Extract the [x, y] coordinate from the center of the cell holding the provided text.  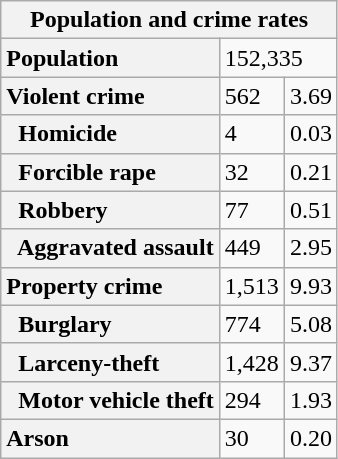
Robbery [110, 210]
Homicide [110, 134]
32 [252, 172]
Arson [110, 438]
Property crime [110, 286]
Population and crime rates [170, 20]
294 [252, 400]
9.37 [310, 362]
449 [252, 248]
9.93 [310, 286]
Forcible rape [110, 172]
Aggravated assault [110, 248]
Motor vehicle theft [110, 400]
152,335 [278, 58]
0.21 [310, 172]
30 [252, 438]
77 [252, 210]
1,513 [252, 286]
3.69 [310, 96]
Population [110, 58]
774 [252, 324]
0.03 [310, 134]
5.08 [310, 324]
562 [252, 96]
Larceny-theft [110, 362]
4 [252, 134]
0.20 [310, 438]
1.93 [310, 400]
Violent crime [110, 96]
2.95 [310, 248]
0.51 [310, 210]
Burglary [110, 324]
1,428 [252, 362]
